Locate the cell with the specified text and output its (X, Y) center coordinate. 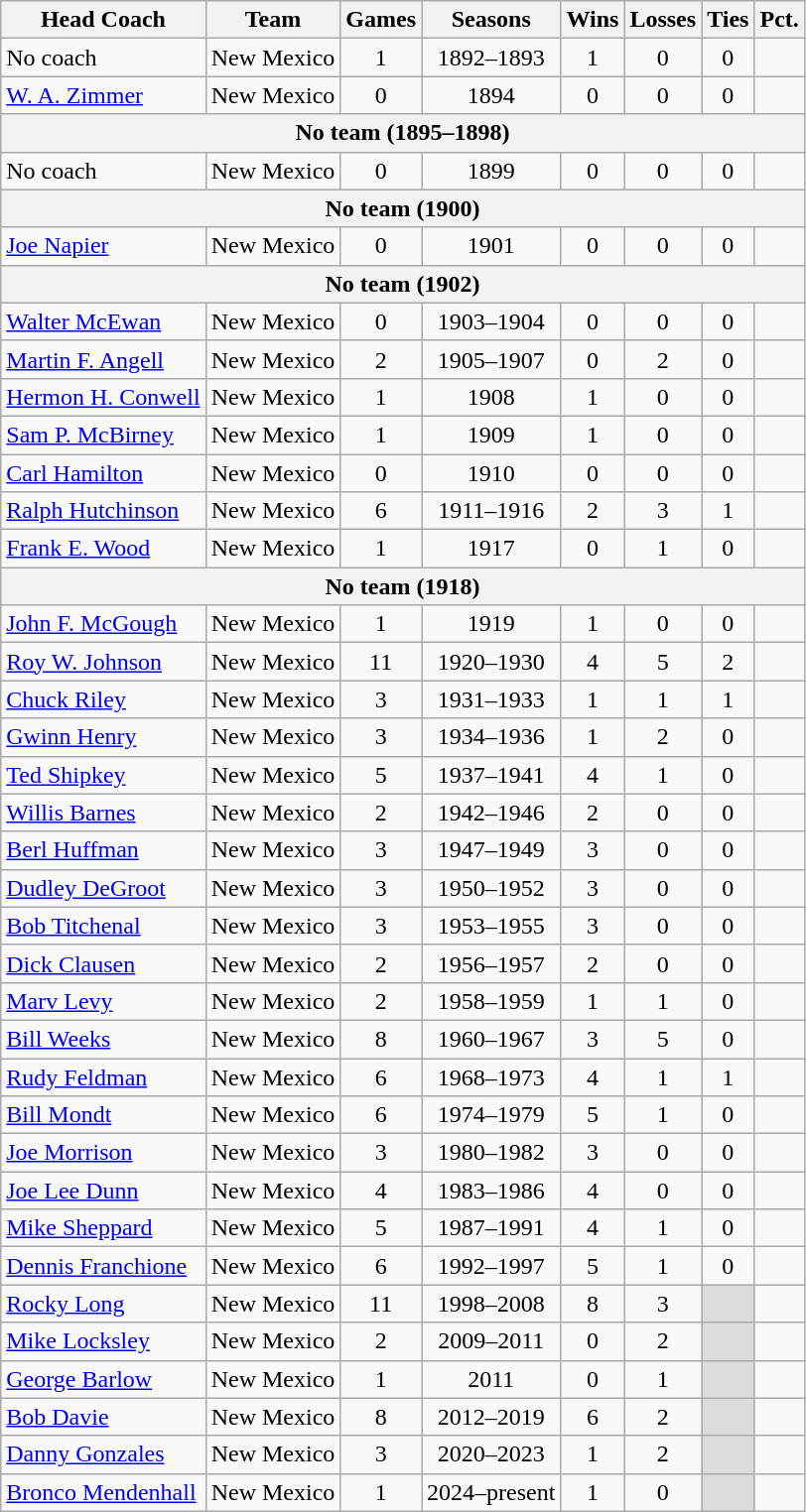
Ralph Hutchinson (103, 511)
Ted Shipkey (103, 775)
Carl Hamilton (103, 473)
1905–1907 (491, 359)
Bill Mondt (103, 1115)
1931–1933 (491, 699)
No team (1918) (403, 586)
Seasons (491, 20)
1942–1946 (491, 813)
1998–2008 (491, 1304)
1983–1986 (491, 1191)
Losses (663, 20)
Marv Levy (103, 1001)
Bronco Mendenhall (103, 1492)
Team (273, 20)
2012–2019 (491, 1417)
Wins (593, 20)
Joe Napier (103, 246)
2011 (491, 1379)
No team (1900) (403, 208)
2020–2023 (491, 1454)
1960–1967 (491, 1039)
Dudley DeGroot (103, 888)
1909 (491, 435)
Bob Titchenal (103, 926)
John F. McGough (103, 624)
1937–1941 (491, 775)
Pct. (779, 20)
1899 (491, 171)
Ties (729, 20)
Frank E. Wood (103, 549)
Head Coach (103, 20)
1950–1952 (491, 888)
Dennis Franchione (103, 1266)
2024–present (491, 1492)
Rocky Long (103, 1304)
Chuck Riley (103, 699)
Martin F. Angell (103, 359)
Bill Weeks (103, 1039)
Mike Sheppard (103, 1228)
1917 (491, 549)
1911–1916 (491, 511)
Hermon H. Conwell (103, 397)
1974–1979 (491, 1115)
No team (1902) (403, 284)
Gwinn Henry (103, 737)
1934–1936 (491, 737)
1992–1997 (491, 1266)
1968–1973 (491, 1076)
1947–1949 (491, 850)
1910 (491, 473)
1980–1982 (491, 1153)
Sam P. McBirney (103, 435)
1958–1959 (491, 1001)
W. A. Zimmer (103, 95)
Walter McEwan (103, 321)
Bob Davie (103, 1417)
1892–1893 (491, 58)
Rudy Feldman (103, 1076)
Dick Clausen (103, 963)
1894 (491, 95)
1908 (491, 397)
1903–1904 (491, 321)
George Barlow (103, 1379)
Joe Morrison (103, 1153)
Roy W. Johnson (103, 662)
1956–1957 (491, 963)
Willis Barnes (103, 813)
1920–1930 (491, 662)
1953–1955 (491, 926)
No team (1895–1898) (403, 133)
Mike Locksley (103, 1341)
Berl Huffman (103, 850)
Games (381, 20)
Joe Lee Dunn (103, 1191)
1987–1991 (491, 1228)
1901 (491, 246)
2009–2011 (491, 1341)
1919 (491, 624)
Danny Gonzales (103, 1454)
